Find where the given text appears and provide that cell's center as [x, y] coordinate. 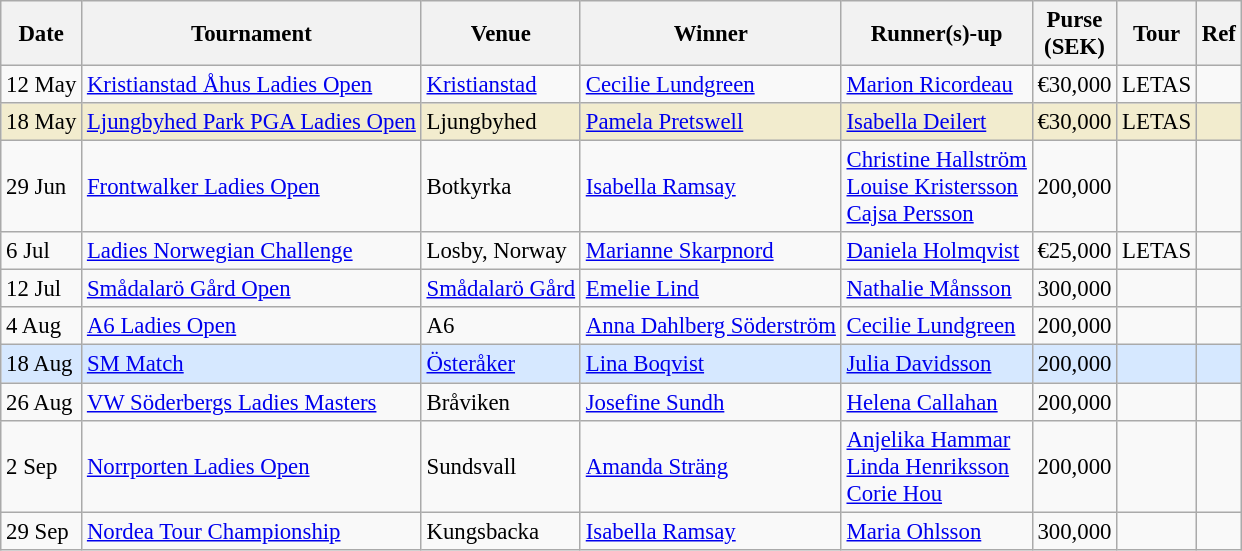
Christine Hallström Louise Kristersson Cajsa Persson [936, 187]
Date [42, 34]
Tournament [252, 34]
Marianne Skarpnord [710, 251]
Nordea Tour Championship [252, 531]
Kungsbacka [500, 531]
Daniela Holmqvist [936, 251]
Ref [1218, 34]
Helena Callahan [936, 402]
29 Sep [42, 531]
Emelie Lind [710, 289]
Kristianstad [500, 85]
26 Aug [42, 402]
A6 [500, 327]
12 Jul [42, 289]
SM Match [252, 364]
Norrporten Ladies Open [252, 466]
2 Sep [42, 466]
Sundsvall [500, 466]
Runner(s)-up [936, 34]
Winner [710, 34]
6 Jul [42, 251]
Josefine Sundh [710, 402]
29 Jun [42, 187]
Ladies Norwegian Challenge [252, 251]
4 Aug [42, 327]
Bråviken [500, 402]
Ljungbyhed Park PGA Ladies Open [252, 122]
18 May [42, 122]
12 May [42, 85]
Nathalie Månsson [936, 289]
Anjelika Hammar Linda Henriksson Corie Hou [936, 466]
Ljungbyhed [500, 122]
Isabella Deilert [936, 122]
Kristianstad Åhus Ladies Open [252, 85]
Amanda Sträng [710, 466]
Botkyrka [500, 187]
Tour [1157, 34]
Marion Ricordeau [936, 85]
Julia Davidsson [936, 364]
18 Aug [42, 364]
Lina Boqvist [710, 364]
Anna Dahlberg Söderström [710, 327]
A6 Ladies Open [252, 327]
Losby, Norway [500, 251]
Österåker [500, 364]
€25,000 [1074, 251]
Frontwalker Ladies Open [252, 187]
Smådalarö Gård [500, 289]
Pamela Pretswell [710, 122]
Smådalarö Gård Open [252, 289]
Maria Ohlsson [936, 531]
VW Söderbergs Ladies Masters [252, 402]
Purse(SEK) [1074, 34]
Venue [500, 34]
